From the cell containing the given text, extract its center point as (x, y) coordinate. 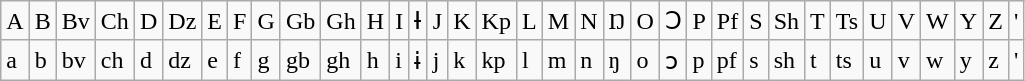
Ts (846, 21)
V (906, 21)
Pf (727, 21)
W (938, 21)
K (462, 21)
Sh (786, 21)
Bv (76, 21)
Dz (182, 21)
N (589, 21)
dz (182, 60)
pf (727, 60)
sh (786, 60)
Ɨ (418, 21)
h (375, 60)
e (215, 60)
P (699, 21)
Gh (341, 21)
s (756, 60)
S (756, 21)
p (699, 60)
B (42, 21)
L (529, 21)
J (437, 21)
gb (300, 60)
Ɔ (673, 21)
f (240, 60)
a (15, 60)
Gb (300, 21)
z (996, 60)
g (266, 60)
kp (496, 60)
M (558, 21)
ch (114, 60)
l (529, 60)
Ŋ (617, 21)
Z (996, 21)
w (938, 60)
t (818, 60)
A (15, 21)
v (906, 60)
O (645, 21)
m (558, 60)
b (42, 60)
Y (968, 21)
u (878, 60)
y (968, 60)
i (400, 60)
T (818, 21)
ɨ (418, 60)
ts (846, 60)
bv (76, 60)
j (437, 60)
Ch (114, 21)
E (215, 21)
F (240, 21)
Kp (496, 21)
n (589, 60)
ɔ (673, 60)
d (148, 60)
ŋ (617, 60)
H (375, 21)
gh (341, 60)
D (148, 21)
I (400, 21)
o (645, 60)
U (878, 21)
G (266, 21)
k (462, 60)
